From the cell containing the given text, extract its center point as [X, Y] coordinate. 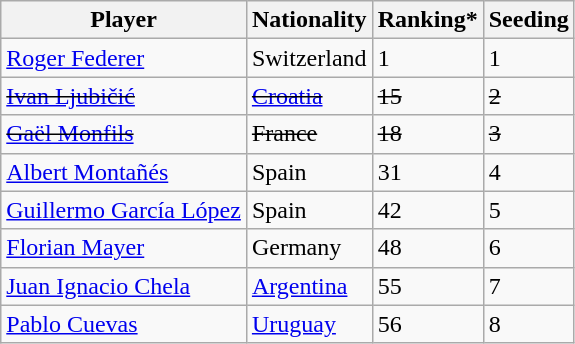
Seeding [528, 20]
5 [528, 210]
31 [428, 172]
15 [428, 96]
Ivan Ljubičić [124, 96]
Argentina [309, 286]
7 [528, 286]
2 [528, 96]
Germany [309, 248]
6 [528, 248]
42 [428, 210]
55 [428, 286]
4 [528, 172]
56 [428, 324]
Juan Ignacio Chela [124, 286]
France [309, 134]
Nationality [309, 20]
Guillermo García López [124, 210]
8 [528, 324]
Gaël Monfils [124, 134]
Croatia [309, 96]
Albert Montañés [124, 172]
Roger Federer [124, 58]
48 [428, 248]
Ranking* [428, 20]
Switzerland [309, 58]
Florian Mayer [124, 248]
18 [428, 134]
Pablo Cuevas [124, 324]
Player [124, 20]
Uruguay [309, 324]
3 [528, 134]
